Find where the given text appears and provide that cell's center as (x, y) coordinate. 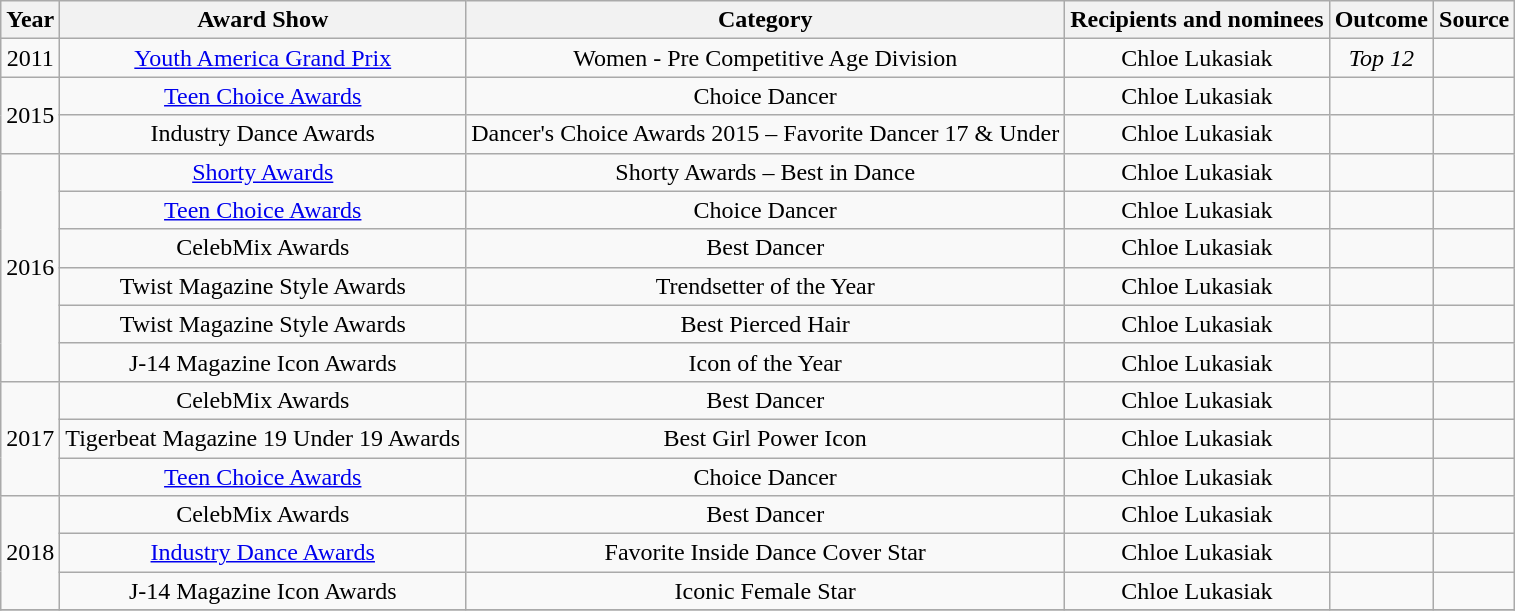
Icon of the Year (766, 362)
Trendsetter of the Year (766, 286)
2016 (30, 267)
Shorty Awards (263, 172)
Women - Pre Competitive Age Division (766, 58)
Year (30, 20)
2011 (30, 58)
2015 (30, 115)
Shorty Awards – Best in Dance (766, 172)
Best Girl Power Icon (766, 438)
Iconic Female Star (766, 591)
Best Pierced Hair (766, 324)
Favorite Inside Dance Cover Star (766, 553)
2017 (30, 438)
Recipients and nominees (1197, 20)
2018 (30, 553)
Award Show (263, 20)
Youth America Grand Prix (263, 58)
Top 12 (1381, 58)
Dancer's Choice Awards 2015 – Favorite Dancer 17 & Under (766, 134)
Outcome (1381, 20)
Tigerbeat Magazine 19 Under 19 Awards (263, 438)
Source (1474, 20)
Category (766, 20)
